From the cell containing the given text, extract its center point as (x, y) coordinate. 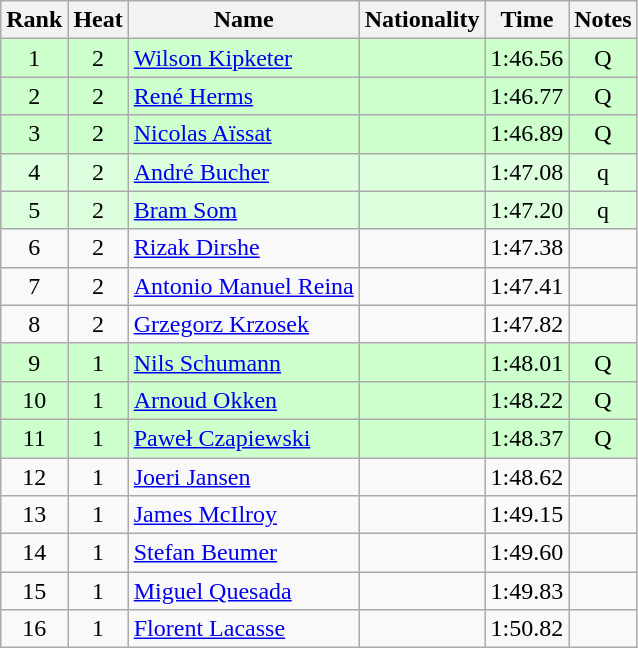
Notes (603, 20)
Paweł Czapiewski (244, 438)
13 (34, 515)
Heat (98, 20)
1:48.37 (527, 438)
Nationality (422, 20)
Florent Lacasse (244, 629)
12 (34, 477)
6 (34, 248)
1:47.20 (527, 210)
1:49.83 (527, 591)
André Bucher (244, 172)
Miguel Quesada (244, 591)
1:48.22 (527, 400)
1:48.01 (527, 362)
Rizak Dirshe (244, 248)
3 (34, 134)
4 (34, 172)
9 (34, 362)
16 (34, 629)
10 (34, 400)
1:47.82 (527, 324)
1:49.15 (527, 515)
1:46.56 (527, 58)
Name (244, 20)
15 (34, 591)
Arnoud Okken (244, 400)
14 (34, 553)
Joeri Jansen (244, 477)
7 (34, 286)
René Herms (244, 96)
1:47.41 (527, 286)
Nicolas Aïssat (244, 134)
1:48.62 (527, 477)
5 (34, 210)
Nils Schumann (244, 362)
1:47.08 (527, 172)
1:46.77 (527, 96)
James McIlroy (244, 515)
Bram Som (244, 210)
1:50.82 (527, 629)
1:49.60 (527, 553)
Stefan Beumer (244, 553)
8 (34, 324)
Time (527, 20)
Wilson Kipketer (244, 58)
11 (34, 438)
Grzegorz Krzosek (244, 324)
1:46.89 (527, 134)
Antonio Manuel Reina (244, 286)
1:47.38 (527, 248)
Rank (34, 20)
